Identify which cell holds the provided text, then report its [X, Y] central coordinate. 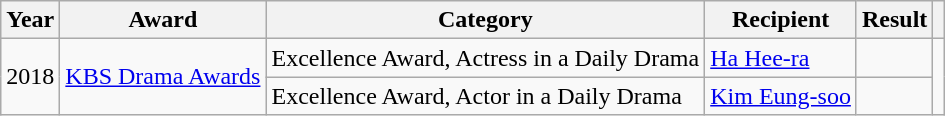
KBS Drama Awards [163, 77]
Excellence Award, Actor in a Daily Drama [486, 96]
Result [894, 20]
Ha Hee-ra [781, 58]
Excellence Award, Actress in a Daily Drama [486, 58]
Award [163, 20]
Category [486, 20]
2018 [30, 77]
Kim Eung-soo [781, 96]
Year [30, 20]
Recipient [781, 20]
